Determine the [x, y] coordinate at the center of the cell enclosing the given text.  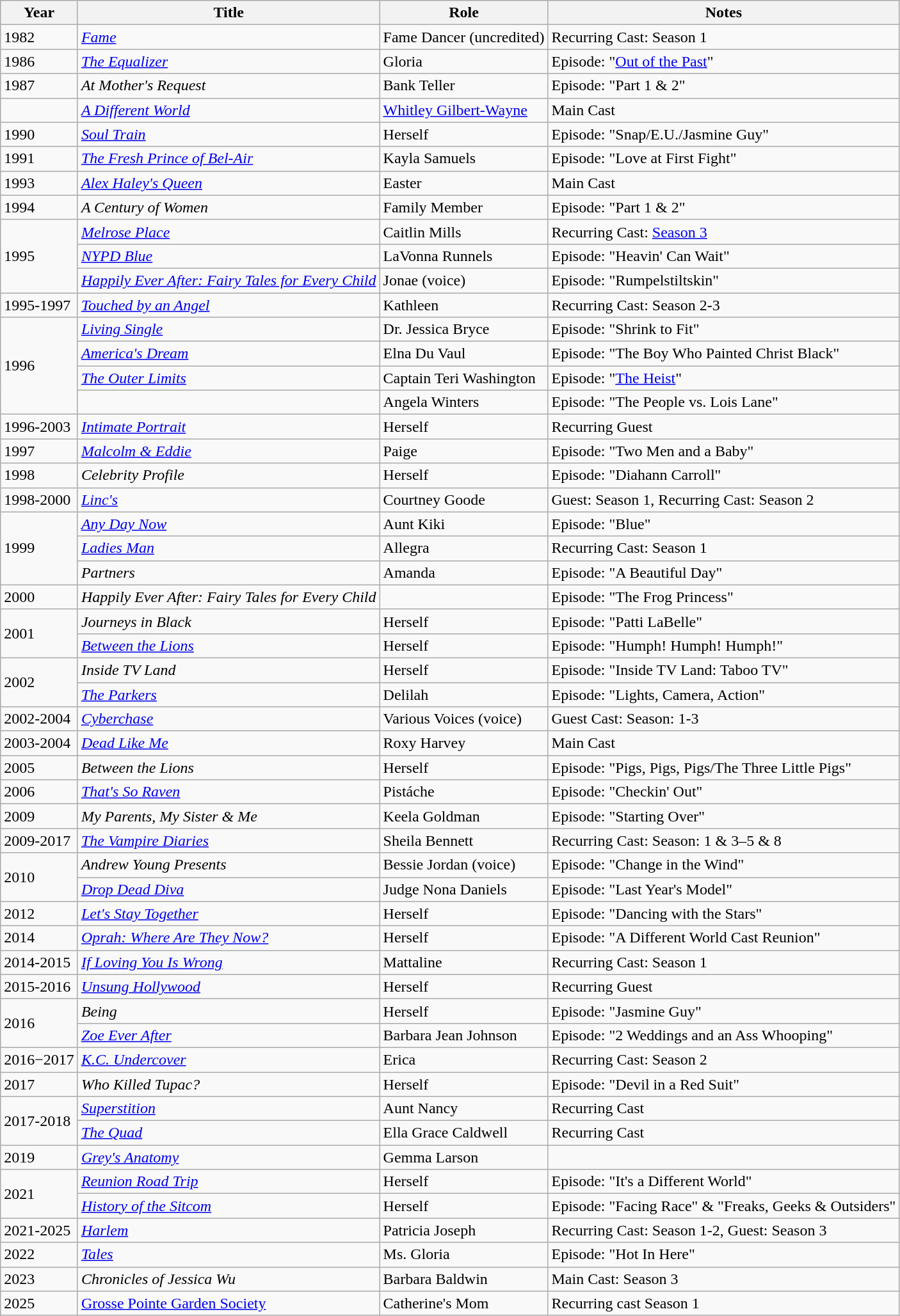
Allegra [463, 548]
Episode: "Snap/E.U./Jasmine Guy" [723, 134]
Episode: "2 Weddings and an Ass Whooping" [723, 1035]
2016 [40, 1023]
Barbara Jean Johnson [463, 1035]
The Vampire Diaries [229, 841]
K.C. Undercover [229, 1059]
Episode: "Starting Over" [723, 816]
Gemma Larson [463, 1157]
Notes [723, 13]
2009 [40, 816]
2009-2017 [40, 841]
2010 [40, 877]
2021-2025 [40, 1230]
Judge Nona Daniels [463, 889]
Malcolm & Eddie [229, 451]
Cyberchase [229, 719]
2022 [40, 1255]
Ladies Man [229, 548]
Various Voices (voice) [463, 719]
Inside TV Land [229, 670]
Episode: "The Frog Princess" [723, 597]
2025 [40, 1303]
Zoe Ever After [229, 1035]
1995 [40, 256]
2016−2017 [40, 1059]
Grey's Anatomy [229, 1157]
Let's Stay Together [229, 914]
Episode: "Out of the Past" [723, 61]
Episode: "Diahann Carroll" [723, 475]
1986 [40, 61]
2012 [40, 914]
Episode: "Patti LaBelle" [723, 621]
2002 [40, 682]
2019 [40, 1157]
1990 [40, 134]
Angela Winters [463, 402]
Amanda [463, 573]
Easter [463, 183]
Episode: "The Boy Who Painted Christ Black" [723, 354]
Recurring Cast: Season 2 [723, 1059]
Episode: "A Beautiful Day" [723, 573]
Guest: Season 1, Recurring Cast: Season 2 [723, 500]
1999 [40, 548]
2017-2018 [40, 1121]
2021 [40, 1194]
Erica [463, 1059]
At Mother's Request [229, 86]
Patricia Joseph [463, 1230]
The Equalizer [229, 61]
2000 [40, 597]
1994 [40, 207]
A Century of Women [229, 207]
2023 [40, 1279]
Year [40, 13]
Drop Dead Diva [229, 889]
Episode: "Last Year's Model" [723, 889]
Melrose Place [229, 232]
Episode: "A Different World Cast Reunion" [723, 938]
Episode: "Hot In Here" [723, 1255]
Fame [229, 37]
Intimate Portrait [229, 427]
NYPD Blue [229, 256]
2014-2015 [40, 962]
2015-2016 [40, 987]
Episode: "Blue" [723, 524]
2003-2004 [40, 743]
Role [463, 13]
Episode: "Facing Race" & "Freaks, Geeks & Outsiders" [723, 1206]
If Loving You Is Wrong [229, 962]
Ella Grace Caldwell [463, 1133]
2005 [40, 768]
The Fresh Prince of Bel-Air [229, 159]
Episode: "Heavin' Can Wait" [723, 256]
Mattaline [463, 962]
Chronicles of Jessica Wu [229, 1279]
Aunt Nancy [463, 1109]
America's Dream [229, 354]
Episode: "Inside TV Land: Taboo TV" [723, 670]
Alex Haley's Queen [229, 183]
Barbara Baldwin [463, 1279]
Tales [229, 1255]
Any Day Now [229, 524]
Dead Like Me [229, 743]
Who Killed Tupac? [229, 1084]
Soul Train [229, 134]
Kathleen [463, 305]
Captain Teri Washington [463, 378]
2014 [40, 938]
Episode: "Lights, Camera, Action" [723, 694]
Unsung Hollywood [229, 987]
A Different World [229, 110]
Recurring Cast: Season 1-2, Guest: Season 3 [723, 1230]
Episode: "Rumpelstiltskin" [723, 280]
1991 [40, 159]
Living Single [229, 329]
Gloria [463, 61]
2002-2004 [40, 719]
Pistáche [463, 792]
Episode: "Shrink to Fit" [723, 329]
1982 [40, 37]
The Parkers [229, 694]
Caitlin Mills [463, 232]
Episode: "Jasmine Guy" [723, 1011]
Episode: "Change in the Wind" [723, 865]
Family Member [463, 207]
Being [229, 1011]
Episode: "Love at First Fight" [723, 159]
Episode: "Checkin' Out" [723, 792]
Reunion Road Trip [229, 1182]
History of the Sitcom [229, 1206]
Andrew Young Presents [229, 865]
1998 [40, 475]
Elna Du Vaul [463, 354]
LaVonna Runnels [463, 256]
Catherine's Mom [463, 1303]
Kayla Samuels [463, 159]
1996 [40, 366]
Whitley Gilbert-Wayne [463, 110]
Episode: "Dancing with the Stars" [723, 914]
Episode: "Pigs, Pigs, Pigs/The Three Little Pigs" [723, 768]
Recurring Cast: Season: 1 & 3–5 & 8 [723, 841]
Oprah: Where Are They Now? [229, 938]
Delilah [463, 694]
Episode: "Two Men and a Baby" [723, 451]
Aunt Kiki [463, 524]
Episode: "It's a Different World" [723, 1182]
Paige [463, 451]
1998-2000 [40, 500]
1987 [40, 86]
Bank Teller [463, 86]
1996-2003 [40, 427]
Recurring cast Season 1 [723, 1303]
Harlem [229, 1230]
2017 [40, 1084]
Guest Cast: Season: 1-3 [723, 719]
2006 [40, 792]
Partners [229, 573]
Roxy Harvey [463, 743]
Episode: "The Heist" [723, 378]
Title [229, 13]
Grosse Pointe Garden Society [229, 1303]
Touched by an Angel [229, 305]
Superstition [229, 1109]
The Quad [229, 1133]
Linc's [229, 500]
Recurring Cast: Season 3 [723, 232]
My Parents, My Sister & Me [229, 816]
Keela Goldman [463, 816]
Bessie Jordan (voice) [463, 865]
Celebrity Profile [229, 475]
Journeys in Black [229, 621]
Courtney Goode [463, 500]
That's So Raven [229, 792]
2001 [40, 633]
Sheila Bennett [463, 841]
Episode: "The People vs. Lois Lane" [723, 402]
1995-1997 [40, 305]
Episode: "Humph! Humph! Humph!" [723, 646]
Recurring Cast: Season 2-3 [723, 305]
Episode: "Devil in a Red Suit" [723, 1084]
Main Cast: Season 3 [723, 1279]
Jonae (voice) [463, 280]
Fame Dancer (uncredited) [463, 37]
1997 [40, 451]
Dr. Jessica Bryce [463, 329]
Ms. Gloria [463, 1255]
The Outer Limits [229, 378]
1993 [40, 183]
